Determine the [x, y] coordinate at the center of the cell enclosing the given text.  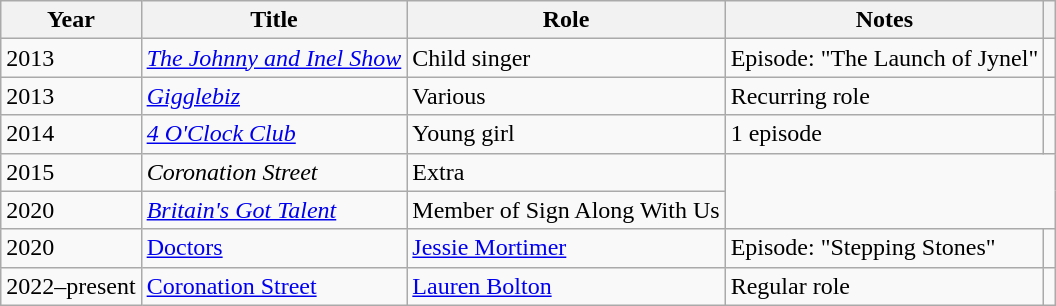
Episode: "The Launch of Jynel" [884, 58]
Title [274, 20]
1 episode [884, 134]
2015 [71, 172]
2022–present [71, 286]
Gigglebiz [274, 96]
2014 [71, 134]
Year [71, 20]
Britain's Got Talent [274, 210]
Young girl [566, 134]
Lauren Bolton [566, 286]
Member of Sign Along With Us [566, 210]
Jessie Mortimer [566, 248]
The Johnny and Inel Show [274, 58]
Recurring role [884, 96]
Role [566, 20]
4 O'Clock Club [274, 134]
Doctors [274, 248]
Notes [884, 20]
Various [566, 96]
Episode: "Stepping Stones" [884, 248]
Child singer [566, 58]
Extra [566, 172]
Regular role [884, 286]
